Find where the given text appears and provide that cell's center as [x, y] coordinate. 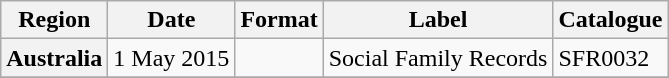
Catalogue [610, 20]
SFR0032 [610, 58]
1 May 2015 [172, 58]
Social Family Records [438, 58]
Label [438, 20]
Australia [54, 58]
Format [279, 20]
Region [54, 20]
Date [172, 20]
